Pinpoint the cell where the given text exists, returning its [X, Y] midpoint coordinate. 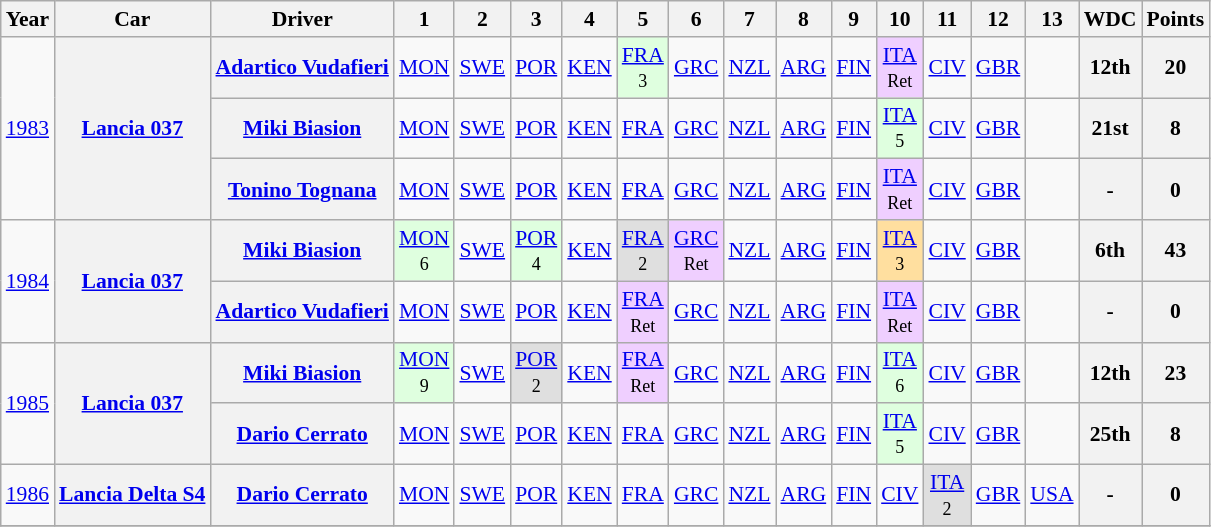
20 [1176, 68]
5 [643, 19]
7 [749, 19]
25th [1110, 434]
23 [1176, 372]
MON6 [424, 250]
Driver [302, 19]
Tonino Tognana [302, 190]
1986 [28, 496]
WDC [1110, 19]
MON9 [424, 372]
Car [132, 19]
4 [589, 19]
Year [28, 19]
3 [536, 19]
6 [696, 19]
GRCRet [696, 250]
FRA2 [643, 250]
FRA3 [643, 68]
POR2 [536, 372]
12 [998, 19]
ITA2 [946, 496]
1 [424, 19]
10 [900, 19]
1983 [28, 128]
POR4 [536, 250]
9 [854, 19]
ITA3 [900, 250]
1985 [28, 403]
1984 [28, 281]
21st [1110, 128]
6th [1110, 250]
13 [1052, 19]
Lancia Delta S4 [132, 496]
ITA6 [900, 372]
2 [482, 19]
USA [1052, 496]
Points [1176, 19]
11 [946, 19]
43 [1176, 250]
